Determine the (X, Y) coordinate at the center of the cell enclosing the given text.  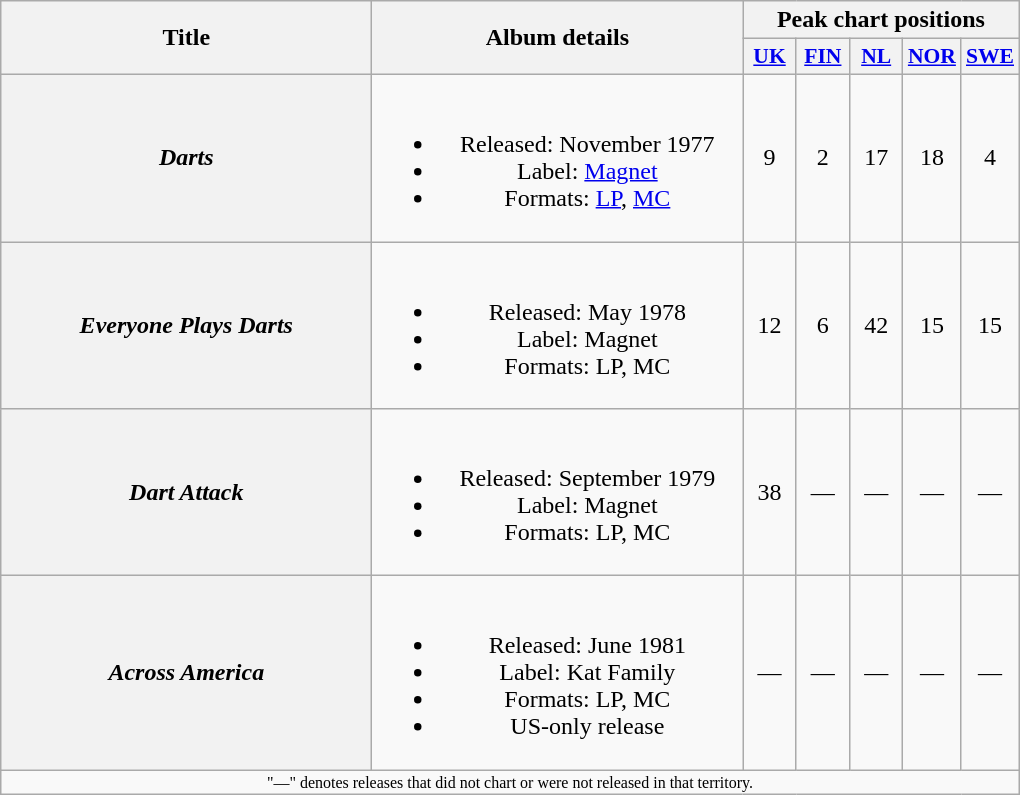
17 (876, 158)
Released: September 1979Label: MagnetFormats: LP, MC (558, 492)
2 (822, 158)
UK (770, 57)
"—" denotes releases that did not chart or were not released in that territory. (510, 782)
NL (876, 57)
Released: May 1978Label: MagnetFormats: LP, MC (558, 326)
6 (822, 326)
SWE (990, 57)
FIN (822, 57)
NOR (932, 57)
Darts (186, 158)
42 (876, 326)
Across America (186, 673)
Title (186, 38)
Released: June 1981Label: Kat FamilyFormats: LP, MCUS-only release (558, 673)
Dart Attack (186, 492)
9 (770, 158)
Released: November 1977Label: MagnetFormats: LP, MC (558, 158)
4 (990, 158)
12 (770, 326)
Album details (558, 38)
38 (770, 492)
Peak chart positions (881, 20)
18 (932, 158)
Everyone Plays Darts (186, 326)
